Identify which cell holds the provided text, then report its (X, Y) central coordinate. 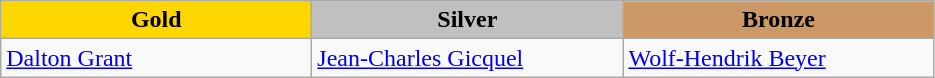
Bronze (778, 20)
Gold (156, 20)
Silver (468, 20)
Jean-Charles Gicquel (468, 58)
Wolf-Hendrik Beyer (778, 58)
Dalton Grant (156, 58)
